Return the [x, y] coordinate for the center point of the cell that contains the specified text.  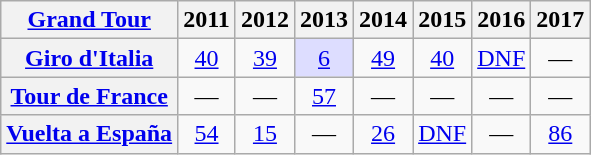
6 [324, 58]
2013 [324, 20]
2015 [442, 20]
2011 [207, 20]
2012 [264, 20]
49 [384, 58]
2016 [502, 20]
57 [324, 96]
86 [560, 134]
39 [264, 58]
54 [207, 134]
Grand Tour [90, 20]
Giro d'Italia [90, 58]
Tour de France [90, 96]
2014 [384, 20]
26 [384, 134]
Vuelta a España [90, 134]
15 [264, 134]
2017 [560, 20]
